Determine the [X, Y] coordinate at the center of the cell enclosing the given text.  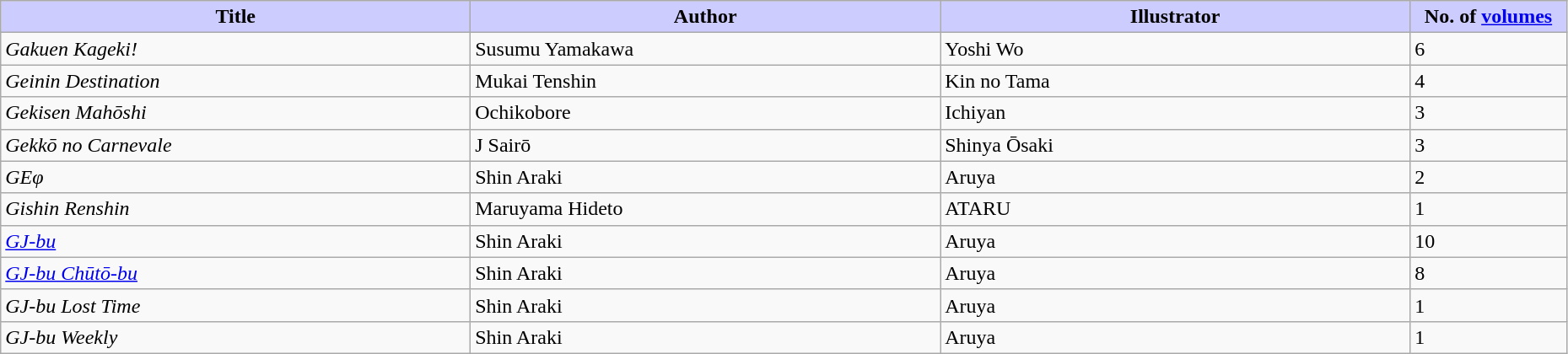
Yoshi Wo [1176, 49]
Geinin Destination [236, 81]
J Sairō [705, 145]
Title [236, 17]
Ochikobore [705, 113]
Kin no Tama [1176, 81]
Shinya Ōsaki [1176, 145]
Gekkō no Carnevale [236, 145]
Susumu Yamakawa [705, 49]
Illustrator [1176, 17]
GJ-bu [236, 241]
GJ-bu Chūtō-bu [236, 273]
Gekisen Mahōshi [236, 113]
No. of volumes [1489, 17]
Gishin Renshin [236, 209]
Ichiyan [1176, 113]
2 [1489, 177]
ATARU [1176, 209]
Author [705, 17]
Gakuen Kageki! [236, 49]
4 [1489, 81]
Maruyama Hideto [705, 209]
GJ-bu Weekly [236, 337]
Mukai Tenshin [705, 81]
GEφ [236, 177]
8 [1489, 273]
10 [1489, 241]
6 [1489, 49]
GJ-bu Lost Time [236, 305]
